Determine the (x, y) coordinate at the center of the cell enclosing the given text.  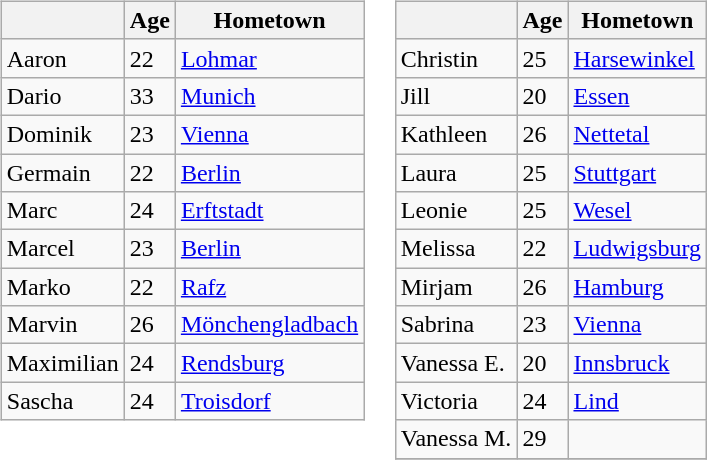
Mirjam (456, 287)
Vanessa E. (456, 363)
Munich (269, 96)
Sascha (62, 401)
Kathleen (456, 134)
Victoria (456, 401)
Nettetal (638, 134)
Stuttgart (638, 173)
Erftstadt (269, 211)
Lind (638, 401)
Laura (456, 173)
Rafz (269, 287)
Rendsburg (269, 363)
Jill (456, 96)
Mönchengladbach (269, 325)
Innsbruck (638, 363)
Maximilian (62, 363)
29 (542, 439)
Marc (62, 211)
Aaron (62, 58)
Marko (62, 287)
33 (150, 96)
Harsewinkel (638, 58)
Wesel (638, 211)
Essen (638, 96)
Germain (62, 173)
Vanessa M. (456, 439)
Sabrina (456, 325)
Christin (456, 58)
Dario (62, 96)
Ludwigsburg (638, 249)
Troisdorf (269, 401)
Dominik (62, 134)
Leonie (456, 211)
Melissa (456, 249)
Lohmar (269, 58)
Marcel (62, 249)
Marvin (62, 325)
Hamburg (638, 287)
